Extract the (X, Y) coordinate from the center of the cell holding the provided text.  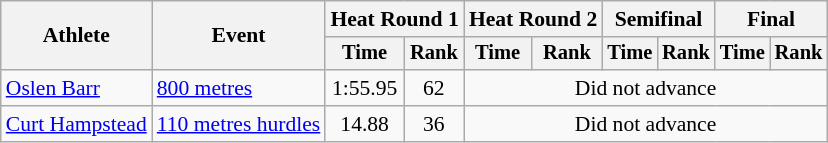
Heat Round 1 (394, 19)
110 metres hurdles (239, 124)
800 metres (239, 88)
Semifinal (658, 19)
62 (434, 88)
14.88 (364, 124)
Heat Round 2 (533, 19)
1:55.95 (364, 88)
Event (239, 36)
Curt Hampstead (76, 124)
Athlete (76, 36)
Oslen Barr (76, 88)
36 (434, 124)
Final (771, 19)
